Provide the (x, y) coordinate of the cell's center where the given text is located.  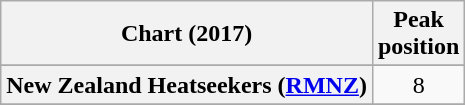
8 (418, 85)
Peak position (418, 34)
New Zealand Heatseekers (RMNZ) (187, 85)
Chart (2017) (187, 34)
